Scan for the cell matching the given text and deliver its [x, y] coordinate at center. 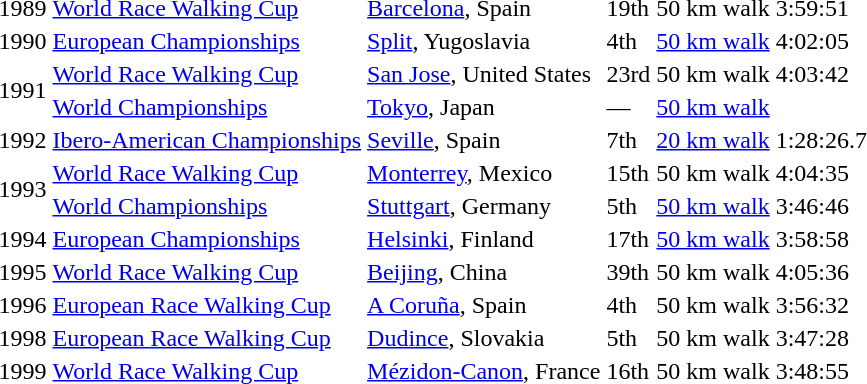
Tokyo, Japan [484, 107]
7th [628, 140]
— [628, 107]
A Coruña, Spain [484, 305]
39th [628, 272]
Ibero-American Championships [207, 140]
Seville, Spain [484, 140]
Helsinki, Finland [484, 239]
17th [628, 239]
Beijing, China [484, 272]
20 km walk [713, 140]
15th [628, 173]
Split, Yugoslavia [484, 41]
Monterrey, Mexico [484, 173]
Stuttgart, Germany [484, 206]
23rd [628, 74]
Dudince, Slovakia [484, 338]
San Jose, United States [484, 74]
